Search for the cell housing the specified text and yield its [X, Y] center coordinate. 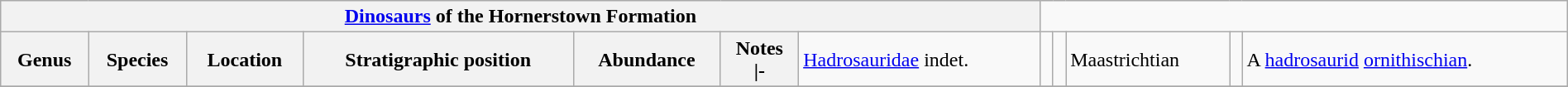
Stratigraphic position [438, 60]
Notes|- [759, 60]
Genus [45, 60]
A hadrosaurid ornithischian. [1404, 60]
Hadrosauridae indet. [920, 60]
Abundance [647, 60]
Species [137, 60]
Maastrichtian [1148, 60]
Location [245, 60]
Dinosaurs of the Hornerstown Formation [521, 17]
